Identify which cell holds the provided text, then report its (x, y) central coordinate. 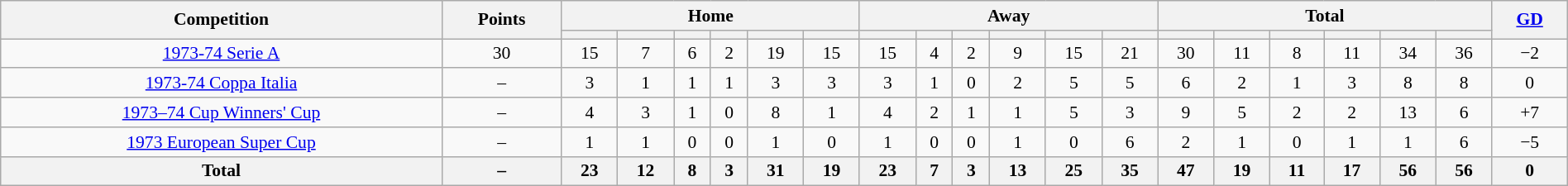
1973 European Super Cup (222, 141)
1973–74 Cup Winners' Cup (222, 112)
21 (1130, 53)
Competition (222, 20)
1973-74 Coppa Italia (222, 83)
31 (776, 171)
12 (646, 171)
47 (1186, 171)
25 (1073, 171)
−5 (1530, 141)
17 (1352, 171)
Points (501, 20)
+7 (1530, 112)
34 (1408, 53)
36 (1464, 53)
1973-74 Serie A (222, 53)
35 (1130, 171)
Home (710, 16)
Away (1008, 16)
−2 (1530, 53)
GD (1530, 20)
